Search for the cell housing the specified text and yield its [X, Y] center coordinate. 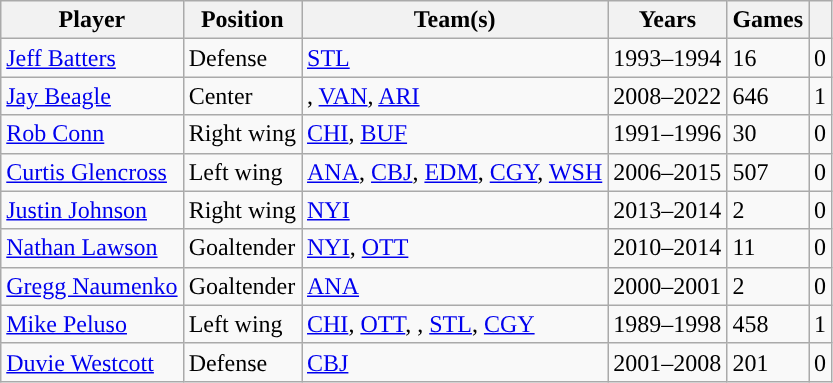
30 [768, 134]
2010–2014 [668, 248]
CBJ [455, 362]
Team(s) [455, 20]
507 [768, 172]
Curtis Glencross [92, 172]
, VAN, ARI [455, 96]
Position [242, 20]
CHI, OTT, , STL, CGY [455, 324]
16 [768, 58]
ANA [455, 286]
ANA, CBJ, EDM, CGY, WSH [455, 172]
Duvie Westcott [92, 362]
1993–1994 [668, 58]
2006–2015 [668, 172]
2001–2008 [668, 362]
2008–2022 [668, 96]
11 [768, 248]
Jeff Batters [92, 58]
NYI [455, 210]
Player [92, 20]
STL [455, 58]
201 [768, 362]
1989–1998 [668, 324]
Nathan Lawson [92, 248]
Rob Conn [92, 134]
Gregg Naumenko [92, 286]
1991–1996 [668, 134]
2000–2001 [668, 286]
Center [242, 96]
NYI, OTT [455, 248]
Mike Peluso [92, 324]
Justin Johnson [92, 210]
Years [668, 20]
646 [768, 96]
458 [768, 324]
2013–2014 [668, 210]
Jay Beagle [92, 96]
CHI, BUF [455, 134]
Games [768, 20]
